Detect which cell encompasses the target text, then output its [X, Y] center coordinate. 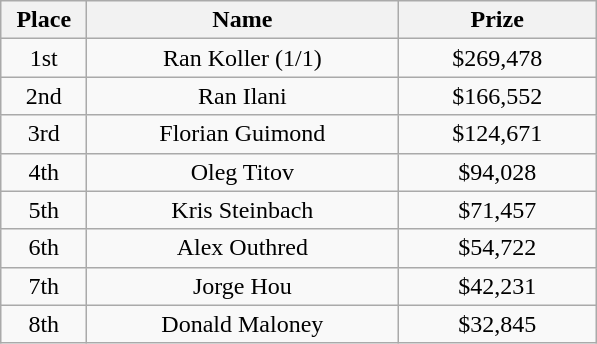
6th [44, 248]
Name [242, 20]
Oleg Titov [242, 172]
Florian Guimond [242, 134]
5th [44, 210]
$32,845 [498, 324]
4th [44, 172]
Alex Outhred [242, 248]
Place [44, 20]
1st [44, 58]
Donald Maloney [242, 324]
7th [44, 286]
$269,478 [498, 58]
Kris Steinbach [242, 210]
Ran Koller (1/1) [242, 58]
Prize [498, 20]
$94,028 [498, 172]
3rd [44, 134]
$166,552 [498, 96]
Ran Ilani [242, 96]
$42,231 [498, 286]
8th [44, 324]
2nd [44, 96]
$71,457 [498, 210]
$124,671 [498, 134]
$54,722 [498, 248]
Jorge Hou [242, 286]
